Detect which cell encompasses the target text, then output its (x, y) center coordinate. 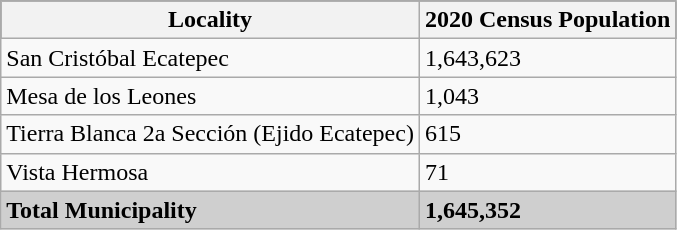
1,643,623 (547, 58)
1,645,352 (547, 210)
615 (547, 134)
Mesa de los Leones (210, 96)
1,043 (547, 96)
2020 Census Population (547, 20)
71 (547, 172)
Total Municipality (210, 210)
Locality (210, 20)
Vista Hermosa (210, 172)
Tierra Blanca 2a Sección (Ejido Ecatepec) (210, 134)
San Cristóbal Ecatepec (210, 58)
